Determine the [x, y] coordinate at the center of the cell enclosing the given text.  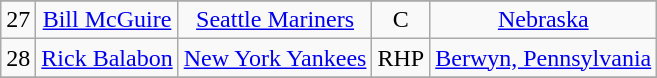
RHP [401, 58]
Rick Balabon [107, 58]
Seattle Mariners [275, 20]
Bill McGuire [107, 20]
Berwyn, Pennsylvania [544, 58]
New York Yankees [275, 58]
Nebraska [544, 20]
27 [18, 20]
28 [18, 58]
C [401, 20]
